Detect which cell encompasses the target text, then output its (x, y) center coordinate. 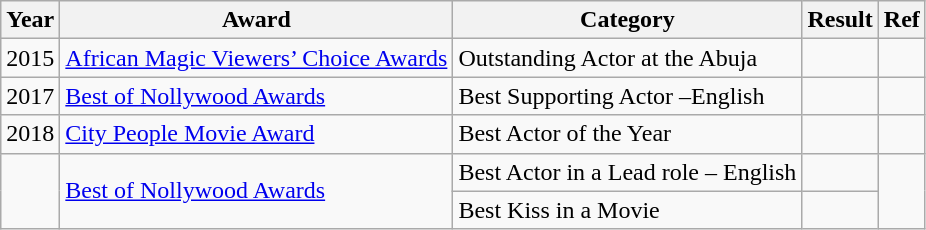
Result (840, 20)
City People Movie Award (256, 134)
Year (30, 20)
Best Actor in a Lead role – English (628, 172)
Best Kiss in a Movie (628, 210)
Award (256, 20)
Best Actor of the Year (628, 134)
Outstanding Actor at the Abuja (628, 58)
2015 (30, 58)
2018 (30, 134)
Ref (902, 20)
Category (628, 20)
African Magic Viewers’ Choice Awards (256, 58)
Best Supporting Actor –English (628, 96)
2017 (30, 96)
